Identify which cell holds the provided text, then report its [x, y] central coordinate. 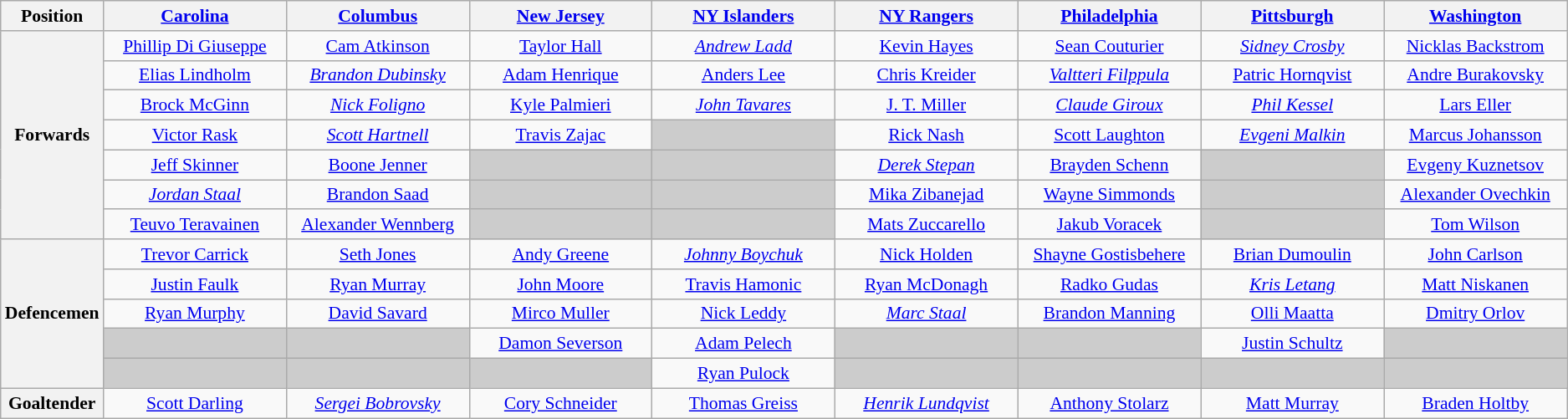
Anthony Stolarz [1109, 403]
Derek Stepan [927, 165]
Victor Rask [196, 135]
Brandon Manning [1109, 314]
Rick Nash [927, 135]
Mats Zuccarello [927, 225]
Evgeny Kuznetsov [1475, 165]
Lars Eller [1475, 105]
Brock McGinn [196, 105]
John Moore [560, 284]
NY Islanders [744, 16]
NY Rangers [927, 16]
Boone Jenner [378, 165]
Brandon Dubinsky [378, 75]
Nick Holden [927, 254]
Marc Staal [927, 314]
Damon Severson [560, 344]
Sergei Bobrovsky [378, 403]
Travis Hamonic [744, 284]
Justin Faulk [196, 284]
Jeff Skinner [196, 165]
David Savard [378, 314]
Justin Schultz [1293, 344]
Olli Maatta [1293, 314]
Seth Jones [378, 254]
Radko Gudas [1109, 284]
Teuvo Teravainen [196, 225]
Ryan McDonagh [927, 284]
Patric Hornqvist [1293, 75]
Evgeni Malkin [1293, 135]
Anders Lee [744, 75]
New Jersey [560, 16]
Kyle Palmieri [560, 105]
Nick Leddy [744, 314]
Wayne Simmonds [1109, 195]
Matt Murray [1293, 403]
Mirco Muller [560, 314]
Phillip Di Giuseppe [196, 46]
Jakub Voracek [1109, 225]
Phil Kessel [1293, 105]
Alexander Ovechkin [1475, 195]
Cam Atkinson [378, 46]
Taylor Hall [560, 46]
Dmitry Orlov [1475, 314]
Washington [1475, 16]
Jordan Staal [196, 195]
Sidney Crosby [1293, 46]
Position [52, 16]
Trevor Carrick [196, 254]
John Tavares [744, 105]
Andrew Ladd [744, 46]
John Carlson [1475, 254]
Brandon Saad [378, 195]
Braden Holtby [1475, 403]
Adam Pelech [744, 344]
Ryan Murphy [196, 314]
Sean Couturier [1109, 46]
Shayne Gostisbehere [1109, 254]
Tom Wilson [1475, 225]
Andre Burakovsky [1475, 75]
Marcus Johansson [1475, 135]
Matt Niskanen [1475, 284]
Defencemen [52, 314]
Brian Dumoulin [1293, 254]
Pittsburgh [1293, 16]
Travis Zajac [560, 135]
Adam Henrique [560, 75]
J. T. Miller [927, 105]
Forwards [52, 135]
Scott Darling [196, 403]
Carolina [196, 16]
Scott Laughton [1109, 135]
Elias Lindholm [196, 75]
Nicklas Backstrom [1475, 46]
Thomas Greiss [744, 403]
Kris Letang [1293, 284]
Goaltender [52, 403]
Henrik Lundqvist [927, 403]
Mika Zibanejad [927, 195]
Philadelphia [1109, 16]
Alexander Wennberg [378, 225]
Ryan Murray [378, 284]
Columbus [378, 16]
Andy Greene [560, 254]
Brayden Schenn [1109, 165]
Cory Schneider [560, 403]
Johnny Boychuk [744, 254]
Nick Foligno [378, 105]
Kevin Hayes [927, 46]
Ryan Pulock [744, 374]
Claude Giroux [1109, 105]
Scott Hartnell [378, 135]
Valtteri Filppula [1109, 75]
Chris Kreider [927, 75]
